Output the [X, Y] coordinate of the center of the cell containing the given text.  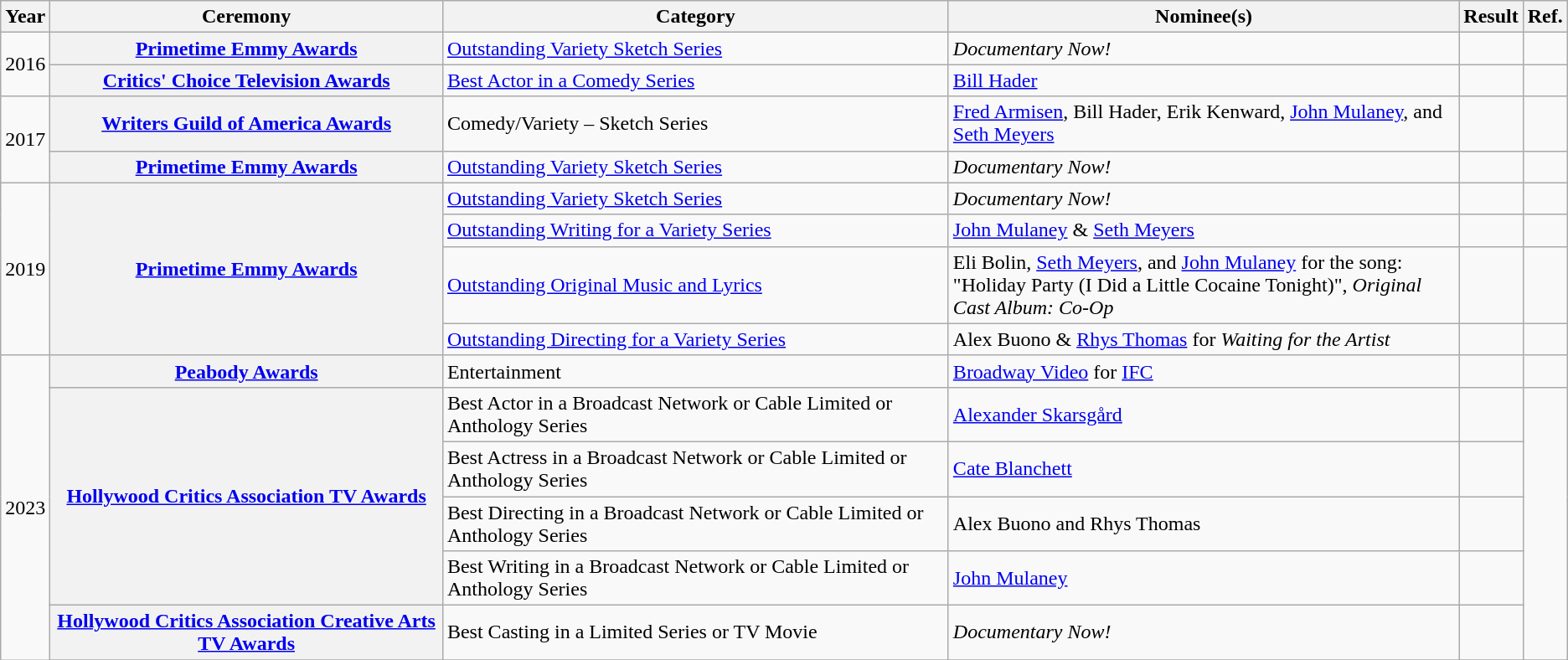
Hollywood Critics Association TV Awards [246, 496]
Ceremony [246, 17]
John Mulaney [1203, 578]
Outstanding Original Music and Lyrics [695, 285]
Nominee(s) [1203, 17]
Best Directing in a Broadcast Network or Cable Limited or Anthology Series [695, 523]
Hollywood Critics Association Creative Arts TV Awards [246, 633]
Ref. [1545, 17]
Outstanding Directing for a Variety Series [695, 339]
Best Casting in a Limited Series or TV Movie [695, 633]
Eli Bolin, Seth Meyers, and John Mulaney for the song: "Holiday Party (I Did a Little Cocaine Tonight)", Original Cast Album: Co-Op [1203, 285]
Entertainment [695, 371]
Writers Guild of America Awards [246, 124]
Alexander Skarsgård [1203, 414]
Cate Blanchett [1203, 469]
Bill Hader [1203, 80]
Year [25, 17]
Broadway Video for IFC [1203, 371]
Best Actor in a Comedy Series [695, 80]
Best Actor in a Broadcast Network or Cable Limited or Anthology Series [695, 414]
Category [695, 17]
Best Actress in a Broadcast Network or Cable Limited or Anthology Series [695, 469]
Result [1491, 17]
2017 [25, 139]
Alex Buono and Rhys Thomas [1203, 523]
John Mulaney & Seth Meyers [1203, 230]
2019 [25, 269]
Best Writing in a Broadcast Network or Cable Limited or Anthology Series [695, 578]
Outstanding Writing for a Variety Series [695, 230]
2016 [25, 64]
Critics' Choice Television Awards [246, 80]
Comedy/Variety – Sketch Series [695, 124]
Fred Armisen, Bill Hader, Erik Kenward, John Mulaney, and Seth Meyers [1203, 124]
2023 [25, 508]
Alex Buono & Rhys Thomas for Waiting for the Artist [1203, 339]
Peabody Awards [246, 371]
